Detect which cell encompasses the target text, then output its (x, y) center coordinate. 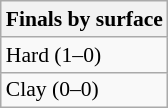
Clay (0–0) (84, 90)
Hard (1–0) (84, 55)
Finals by surface (84, 19)
